Identify which cell holds the provided text, then report its (X, Y) central coordinate. 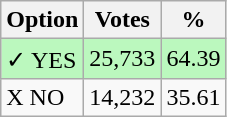
14,232 (122, 97)
64.39 (194, 59)
✓ YES (42, 59)
35.61 (194, 97)
% (194, 20)
X NO (42, 97)
Votes (122, 20)
Option (42, 20)
25,733 (122, 59)
